Output the [x, y] coordinate of the center of the cell containing the given text.  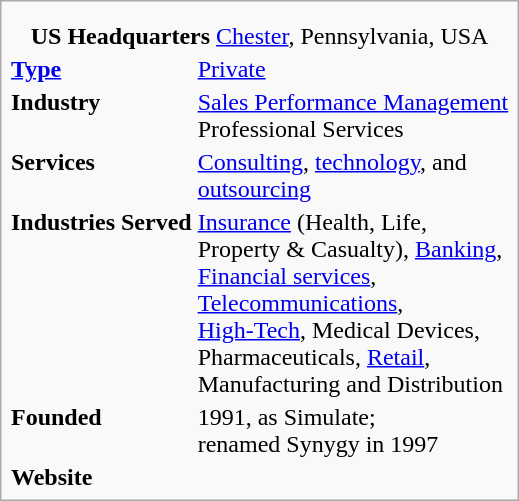
Sales Performance Management Professional Services [353, 116]
US Headquarters Chester, Pennsylvania, USA [259, 36]
Industry [101, 116]
Website [101, 477]
Founded [101, 430]
Industries Served [101, 303]
Consulting, technology, and outsourcing [353, 176]
Private [353, 69]
Services [101, 176]
Type [101, 69]
1991, as Simulate;renamed Synygy in 1997 [353, 430]
